Output the (X, Y) coordinate of the center of the cell containing the given text.  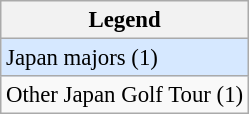
Japan majors (1) (125, 58)
Legend (125, 20)
Other Japan Golf Tour (1) (125, 95)
